From the cell containing the given text, extract its center point as [X, Y] coordinate. 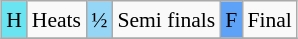
F [231, 20]
H [14, 20]
Heats [56, 20]
Final [270, 20]
½ [99, 20]
Semi finals [166, 20]
